Scan for the cell matching the given text and deliver its (X, Y) coordinate at center. 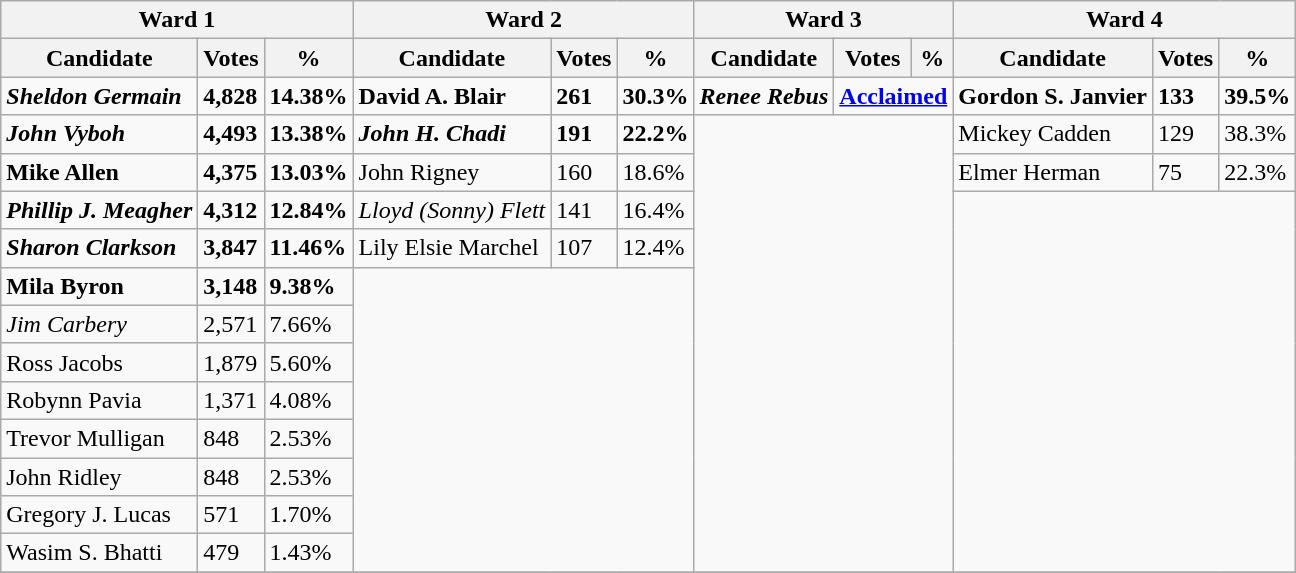
3,148 (231, 286)
39.5% (1258, 96)
Robynn Pavia (100, 400)
191 (584, 134)
3,847 (231, 248)
129 (1186, 134)
John Ridley (100, 477)
Phillip J. Meagher (100, 210)
4,312 (231, 210)
Sharon Clarkson (100, 248)
Gregory J. Lucas (100, 515)
4,493 (231, 134)
Lily Elsie Marchel (452, 248)
75 (1186, 172)
571 (231, 515)
22.2% (656, 134)
Renee Rebus (764, 96)
1.70% (308, 515)
11.46% (308, 248)
22.3% (1258, 172)
18.6% (656, 172)
12.84% (308, 210)
2,571 (231, 324)
30.3% (656, 96)
John Rigney (452, 172)
13.38% (308, 134)
4,375 (231, 172)
Jim Carbery (100, 324)
1,879 (231, 362)
12.4% (656, 248)
16.4% (656, 210)
Elmer Herman (1053, 172)
John Vyboh (100, 134)
Ward 2 (524, 20)
1.43% (308, 553)
4,828 (231, 96)
38.3% (1258, 134)
261 (584, 96)
Ward 4 (1124, 20)
Wasim S. Bhatti (100, 553)
Gordon S. Janvier (1053, 96)
9.38% (308, 286)
Ward 1 (177, 20)
Sheldon Germain (100, 96)
107 (584, 248)
1,371 (231, 400)
Mickey Cadden (1053, 134)
7.66% (308, 324)
Lloyd (Sonny) Flett (452, 210)
Mike Allen (100, 172)
133 (1186, 96)
13.03% (308, 172)
Acclaimed (894, 96)
479 (231, 553)
141 (584, 210)
Mila Byron (100, 286)
160 (584, 172)
David A. Blair (452, 96)
John H. Chadi (452, 134)
4.08% (308, 400)
Trevor Mulligan (100, 438)
14.38% (308, 96)
Ross Jacobs (100, 362)
Ward 3 (824, 20)
5.60% (308, 362)
